For the text-containing cell, return its midpoint in (x, y) coordinate format. 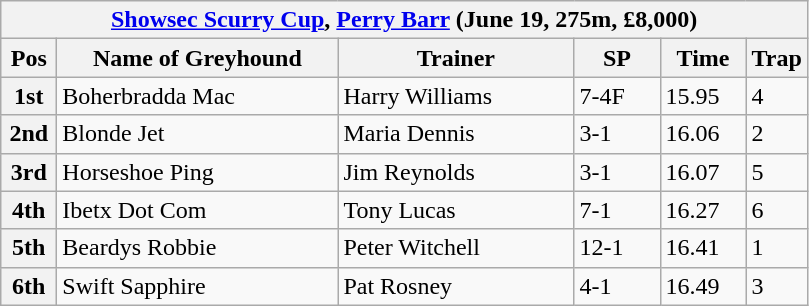
5 (776, 172)
6th (29, 286)
2 (776, 134)
5th (29, 248)
Pat Rosney (456, 286)
7-1 (617, 210)
Tony Lucas (456, 210)
6 (776, 210)
Jim Reynolds (456, 172)
Boherbradda Mac (198, 96)
Beardys Robbie (198, 248)
16.06 (703, 134)
Horseshoe Ping (198, 172)
16.41 (703, 248)
Peter Witchell (456, 248)
1st (29, 96)
Swift Sapphire (198, 286)
16.49 (703, 286)
15.95 (703, 96)
3 (776, 286)
Ibetx Dot Com (198, 210)
4-1 (617, 286)
Showsec Scurry Cup, Perry Barr (June 19, 275m, £8,000) (404, 20)
1 (776, 248)
16.27 (703, 210)
Name of Greyhound (198, 58)
SP (617, 58)
4 (776, 96)
Time (703, 58)
Harry Williams (456, 96)
16.07 (703, 172)
Maria Dennis (456, 134)
12-1 (617, 248)
3rd (29, 172)
2nd (29, 134)
Trap (776, 58)
Pos (29, 58)
Blonde Jet (198, 134)
Trainer (456, 58)
7-4F (617, 96)
4th (29, 210)
